Capture the cell that displays the provided text and extract its [X, Y] central coordinate. 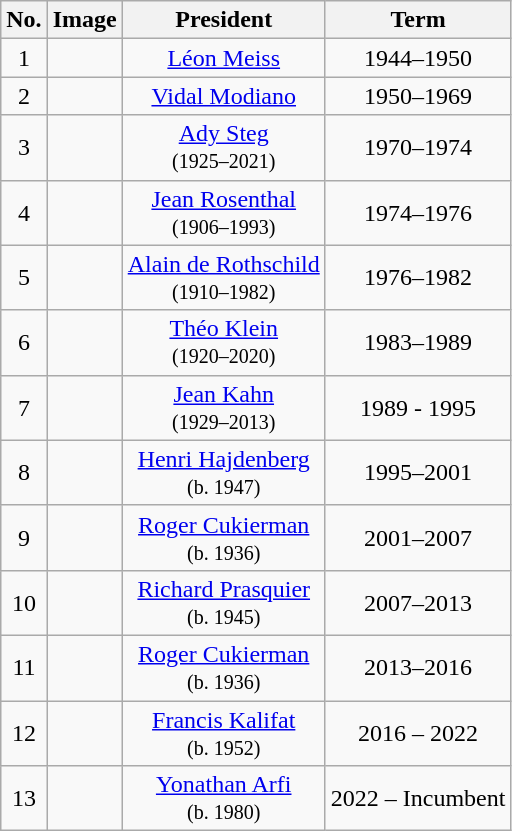
Jean Kahn (1929–2013) [224, 408]
7 [24, 408]
Francis Kalifat (b. 1952) [224, 732]
9 [24, 538]
2001–2007 [418, 538]
1974–1976 [418, 212]
2013–2016 [418, 668]
Léon Meiss [224, 58]
2007–2013 [418, 602]
Henri Hajdenberg (b. 1947) [224, 472]
No. [24, 20]
3 [24, 148]
1989 - 1995 [418, 408]
12 [24, 732]
1976–1982 [418, 278]
10 [24, 602]
1944–1950 [418, 58]
Term [418, 20]
2 [24, 96]
Yonathan Arfi (b. 1980) [224, 798]
4 [24, 212]
Alain de Rothschild (1910–1982) [224, 278]
1983–1989 [418, 342]
Ady Steg(1925–2021) [224, 148]
Théo Klein (1920–2020) [224, 342]
2016 – 2022 [418, 732]
Image [84, 20]
President [224, 20]
1950–1969 [418, 96]
1995–2001 [418, 472]
2022 – Incumbent [418, 798]
5 [24, 278]
6 [24, 342]
Richard Prasquier (b. 1945) [224, 602]
11 [24, 668]
Vidal Modiano [224, 96]
1970–1974 [418, 148]
Jean Rosenthal (1906–1993) [224, 212]
1 [24, 58]
8 [24, 472]
13 [24, 798]
